Find where the given text appears and provide that cell's center as [x, y] coordinate. 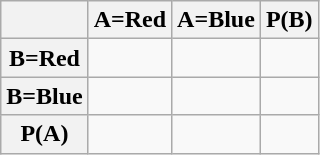
A=Red [130, 20]
B=Blue [44, 96]
P(A) [44, 134]
A=Blue [216, 20]
B=Red [44, 58]
P(B) [289, 20]
